Pinpoint the cell where the given text exists, returning its [x, y] midpoint coordinate. 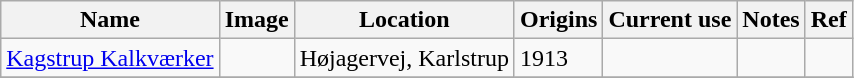
Origins [558, 20]
Notes [771, 20]
Location [404, 20]
1913 [558, 58]
Ref [828, 20]
Højagervej, Karlstrup [404, 58]
Current use [670, 20]
Image [256, 20]
Name [110, 20]
Kagstrup Kalkværker [110, 58]
